Pinpoint the cell where the given text exists, returning its [x, y] midpoint coordinate. 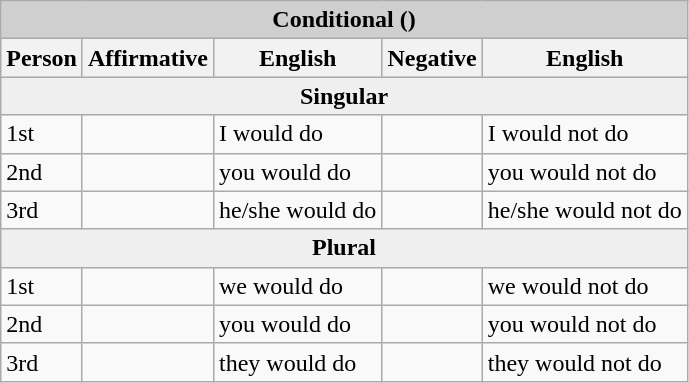
Plural [344, 248]
he/she would do [297, 210]
Person [42, 58]
Affirmative [148, 58]
they would do [297, 362]
he/she would not do [584, 210]
Singular [344, 96]
we would not do [584, 286]
we would do [297, 286]
I would not do [584, 134]
they would not do [584, 362]
Conditional () [344, 20]
Negative [432, 58]
I would do [297, 134]
